Determine the (X, Y) coordinate at the center of the cell enclosing the given text.  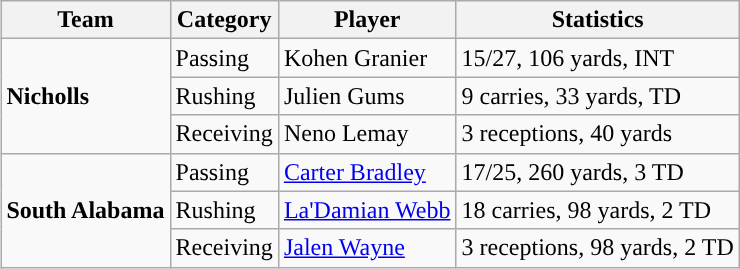
Kohen Granier (367, 58)
15/27, 106 yards, INT (598, 58)
Julien Gums (367, 96)
Jalen Wayne (367, 248)
Statistics (598, 20)
3 receptions, 98 yards, 2 TD (598, 248)
3 receptions, 40 yards (598, 134)
Player (367, 20)
South Alabama (86, 210)
18 carries, 98 yards, 2 TD (598, 210)
Carter Bradley (367, 172)
9 carries, 33 yards, TD (598, 96)
Neno Lemay (367, 134)
Team (86, 20)
Category (224, 20)
La'Damian Webb (367, 210)
Nicholls (86, 96)
17/25, 260 yards, 3 TD (598, 172)
